Scan for the cell matching the given text and deliver its (X, Y) coordinate at center. 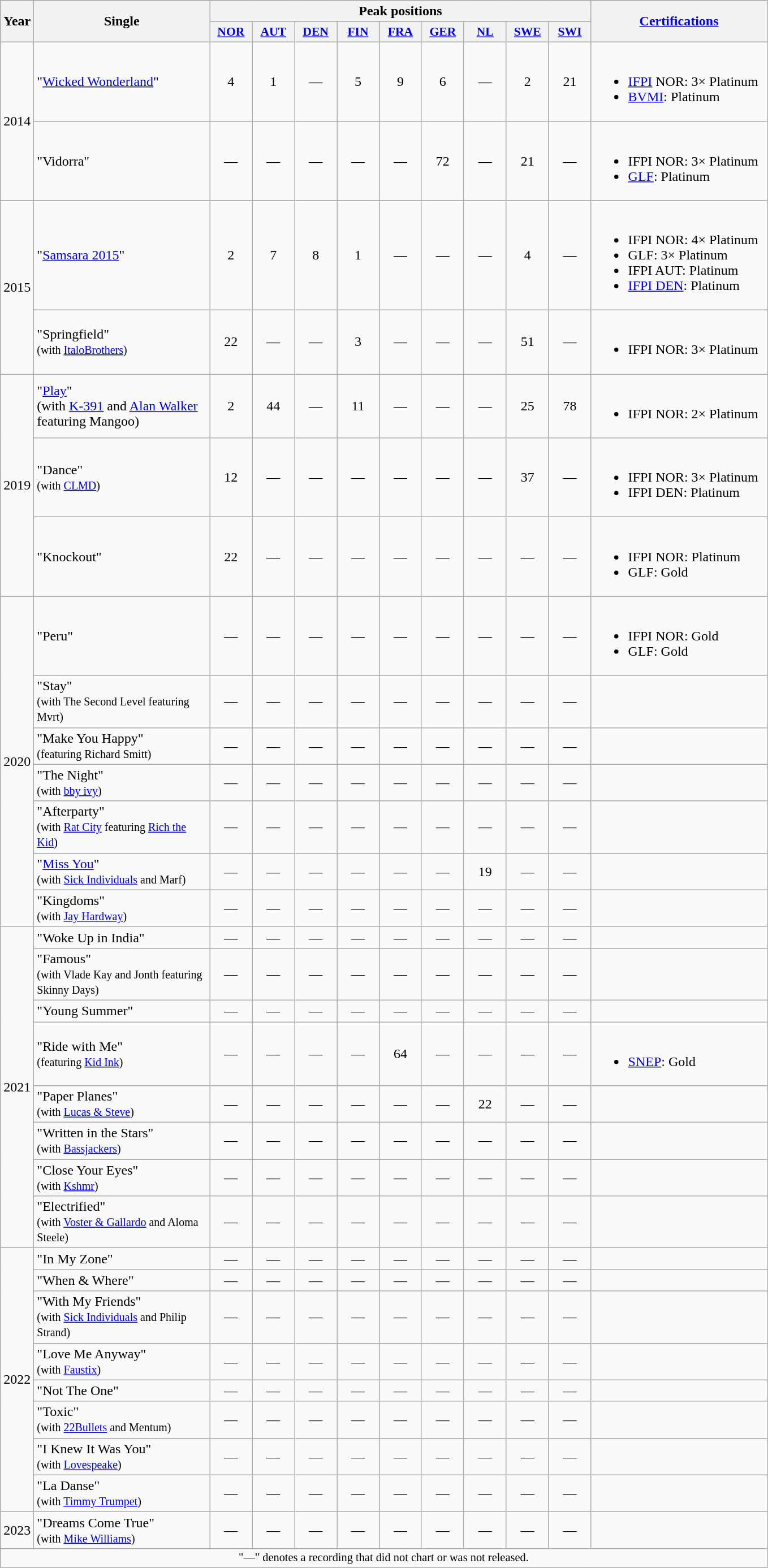
2019 (17, 485)
7 (274, 255)
FRA (400, 32)
12 (231, 478)
"Springfield" (with ItaloBrothers) (122, 343)
"Knockout" (122, 557)
11 (359, 406)
IFPI NOR: 3× PlatinumIFPI DEN: Platinum (679, 478)
"Wicked Wonderland" (122, 81)
"Famous" (with Vlade Kay and Jonth featuring Skinny Days) (122, 974)
"Samsara 2015" (122, 255)
5 (359, 81)
"Stay" (with The Second Level featuring Mvrt) (122, 701)
2014 (17, 121)
51 (527, 343)
3 (359, 343)
IFPI NOR: 2× Platinum (679, 406)
"Paper Planes" (with Lucas & Steve) (122, 1104)
"Young Summer" (122, 1011)
2022 (17, 1380)
"Dance" (with CLMD) (122, 478)
Peak positions (400, 11)
IFPI NOR: 3× PlatinumGLF: Platinum (679, 161)
"Miss You"(with Sick Individuals and Marf) (122, 872)
"I Knew It Was You" (with Lovespeake) (122, 1456)
72 (442, 161)
GER (442, 32)
6 (442, 81)
IFPI NOR: 4× PlatinumGLF: 3× PlatinumIFPI AUT: PlatinumIFPI DEN: Platinum (679, 255)
8 (316, 255)
Single (122, 21)
64 (400, 1054)
2021 (17, 1087)
Certifications (679, 21)
"Woke Up in India" (122, 937)
SWE (527, 32)
IFPI NOR: PlatinumGLF: Gold (679, 557)
2015 (17, 287)
SNEP: Gold (679, 1054)
"Make You Happy" (featuring Richard Smitt) (122, 746)
"When & Where" (122, 1280)
2023 (17, 1530)
NL (485, 32)
Year (17, 21)
"Peru" (122, 636)
IFPI NOR: GoldGLF: Gold (679, 636)
"Electrified" (with Voster & Gallardo and Aloma Steele) (122, 1222)
SWI (570, 32)
9 (400, 81)
"With My Friends" (with Sick Individuals and Philip Strand) (122, 1317)
"Written in the Stars" (with Bassjackers) (122, 1141)
IFPI NOR: 3× PlatinumBVMI: Platinum (679, 81)
44 (274, 406)
FIN (359, 32)
37 (527, 478)
78 (570, 406)
"La Danse" (with Timmy Trumpet) (122, 1493)
19 (485, 872)
"Afterparty" (with Rat City featuring Rich the Kid) (122, 827)
"Ride with Me" (featuring Kid Ink) (122, 1054)
"Dreams Come True" (with Mike Williams) (122, 1530)
"Close Your Eyes" (with Kshmr) (122, 1178)
AUT (274, 32)
"Play" (with K-391 and Alan Walker featuring Mangoo) (122, 406)
"—" denotes a recording that did not chart or was not released. (383, 1558)
IFPI NOR: 3× Platinum (679, 343)
2020 (17, 761)
"Love Me Anyway" (with Faustix) (122, 1361)
"Vidorra" (122, 161)
NOR (231, 32)
"In My Zone" (122, 1259)
"Not The One" (122, 1391)
"Toxic" (with 22Bullets and Mentum) (122, 1420)
DEN (316, 32)
"The Night" (with bby ivy) (122, 782)
25 (527, 406)
"Kingdoms" (with Jay Hardway) (122, 908)
